Identify which cell holds the provided text, then report its [x, y] central coordinate. 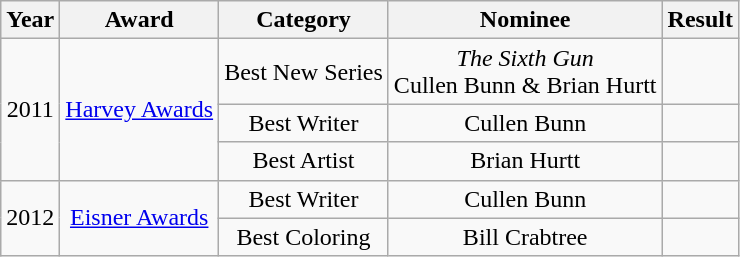
2011 [30, 110]
Bill Crabtree [525, 237]
2012 [30, 218]
Best Artist [304, 161]
Best New Series [304, 72]
The Sixth GunCullen Bunn & Brian Hurtt [525, 72]
Best Coloring [304, 237]
Award [140, 20]
Category [304, 20]
Brian Hurtt [525, 161]
Nominee [525, 20]
Result [700, 20]
Eisner Awards [140, 218]
Harvey Awards [140, 110]
Year [30, 20]
